Search for the cell housing the specified text and yield its (x, y) center coordinate. 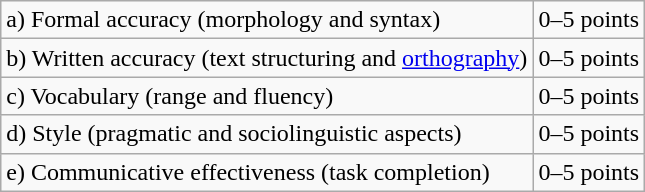
d) Style (pragmatic and sociolinguistic aspects) (267, 134)
c) Vocabulary (range and fluency) (267, 96)
e) Communicative effectiveness (task completion) (267, 172)
b) Written accuracy (text structuring and orthography) (267, 58)
a) Formal accuracy (morphology and syntax) (267, 20)
